Pinpoint the cell where the given text exists, returning its (x, y) midpoint coordinate. 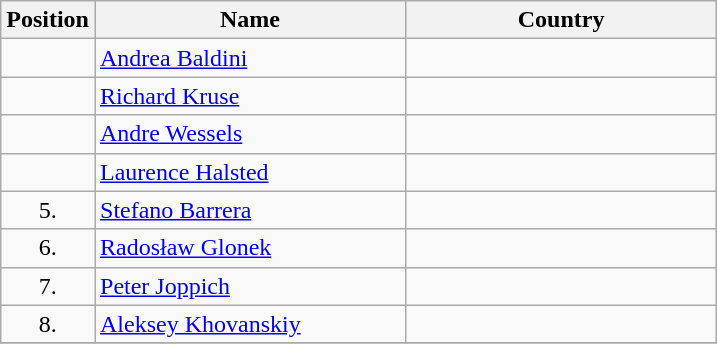
Radosław Glonek (250, 248)
5. (48, 210)
Richard Kruse (250, 96)
Name (250, 20)
7. (48, 286)
8. (48, 324)
Stefano Barrera (250, 210)
6. (48, 248)
Peter Joppich (250, 286)
Laurence Halsted (250, 172)
Andrea Baldini (250, 58)
Aleksey Khovanskiy (250, 324)
Position (48, 20)
Country (562, 20)
Andre Wessels (250, 134)
